Locate the cell with the specified text and output its [x, y] center coordinate. 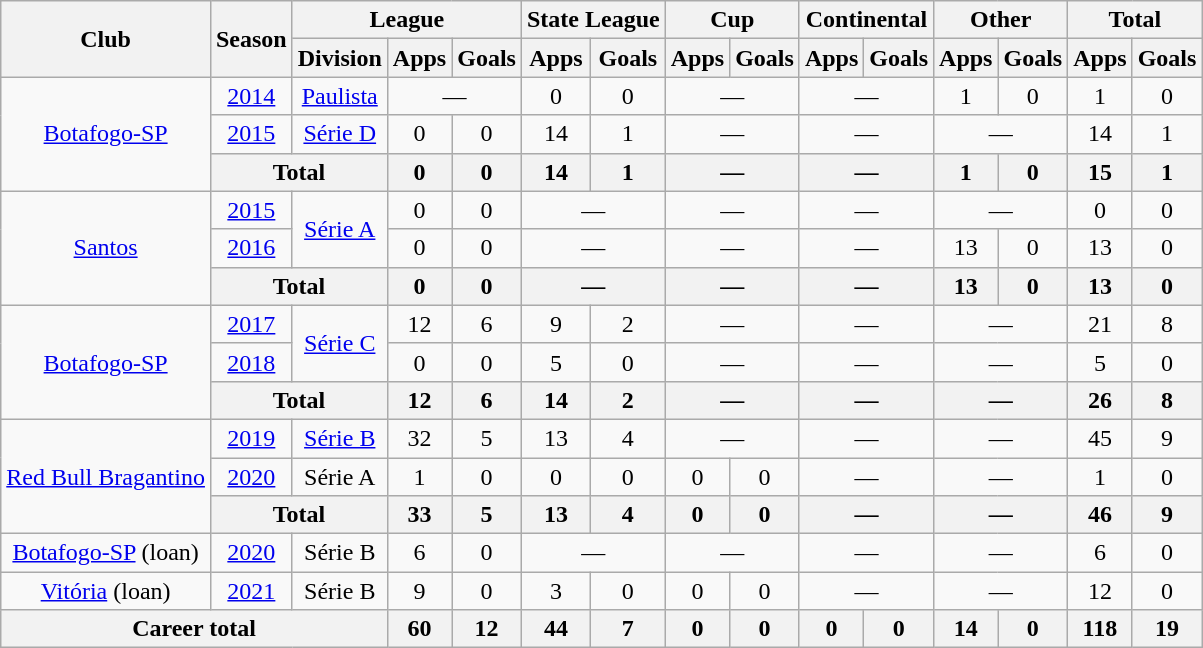
Botafogo-SP (loan) [106, 553]
Série D [340, 134]
State League [593, 20]
21 [1100, 324]
60 [419, 629]
118 [1100, 629]
33 [419, 515]
2018 [251, 362]
44 [556, 629]
Club [106, 39]
2019 [251, 438]
Other [1001, 20]
Cup [732, 20]
Santos [106, 248]
Série C [340, 343]
15 [1100, 172]
26 [1100, 400]
3 [556, 591]
2016 [251, 248]
19 [1167, 629]
7 [628, 629]
Vitória (loan) [106, 591]
45 [1100, 438]
Career total [194, 629]
2021 [251, 591]
32 [419, 438]
2017 [251, 324]
Red Bull Bragantino [106, 476]
Season [251, 39]
Paulista [340, 96]
Continental [866, 20]
46 [1100, 515]
2014 [251, 96]
Division [340, 58]
League [406, 20]
